Return the [x, y] coordinate for the center point of the cell that contains the specified text.  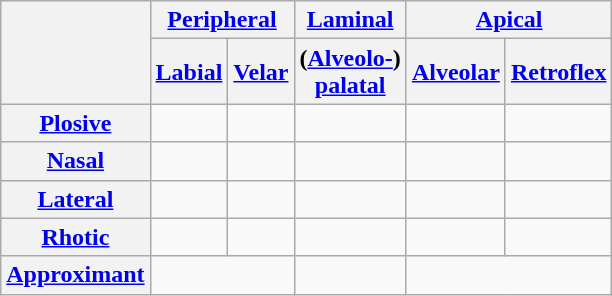
Velar [261, 72]
Peripheral [222, 20]
Retroflex [558, 72]
Alveolar [456, 72]
Labial [189, 72]
Apical [509, 20]
Rhotic [76, 237]
Laminal [350, 20]
Plosive [76, 123]
Approximant [76, 275]
Lateral [76, 199]
(Alveolo-)palatal [350, 72]
Nasal [76, 161]
